Identify which cell holds the provided text, then report its [X, Y] central coordinate. 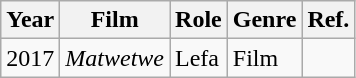
Lefa [199, 58]
2017 [30, 58]
Genre [264, 20]
Matwetwe [115, 58]
Role [199, 20]
Year [30, 20]
Ref. [328, 20]
